Pinpoint the cell where the given text exists, returning its [x, y] midpoint coordinate. 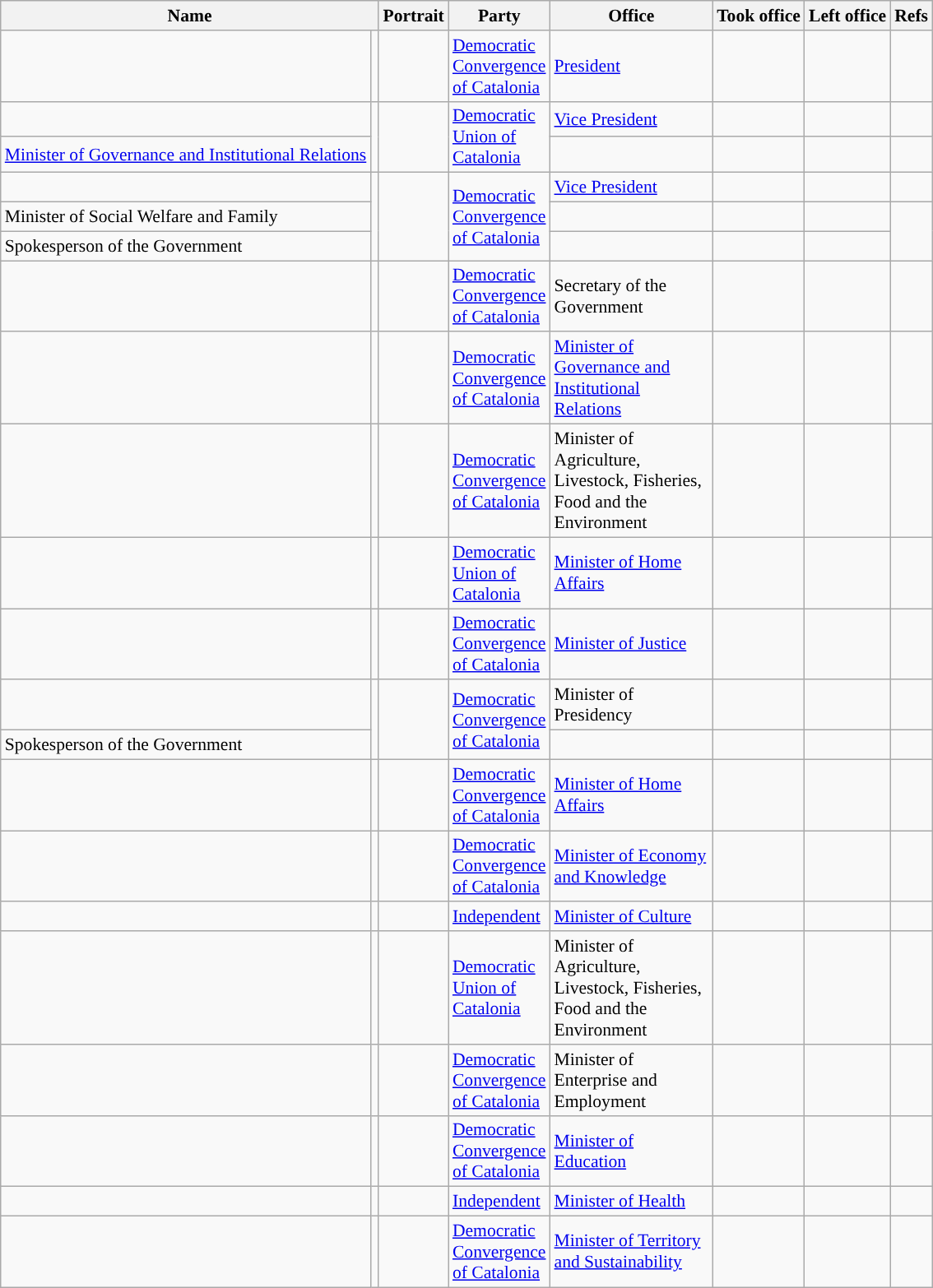
President [631, 66]
Portrait [413, 16]
Minister of Health [631, 1202]
Minister of Justice [631, 645]
Minister of Economy and Knowledge [631, 867]
Refs [912, 16]
Took office [759, 16]
Minister of Education [631, 1151]
Party [499, 16]
Minister of Social Welfare and Family [186, 217]
Minister of Territory and Sustainability [631, 1252]
Name [190, 16]
Minister of Presidency [631, 706]
Office [631, 16]
Left office [847, 16]
Minister of Culture [631, 917]
Secretary of the Government [631, 296]
Minister of Enterprise and Employment [631, 1081]
